Identify which cell holds the provided text, then report its [x, y] central coordinate. 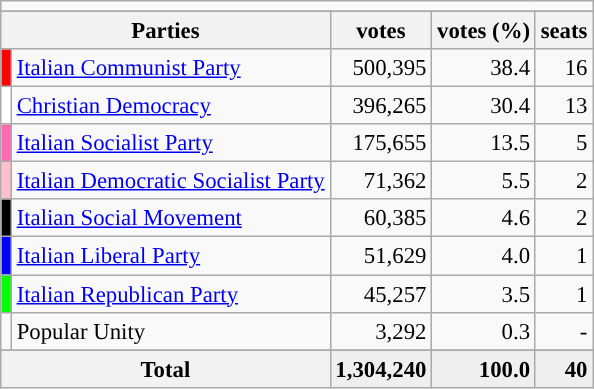
45,257 [381, 294]
5 [564, 143]
500,395 [381, 68]
0.3 [484, 331]
Total [166, 369]
4.6 [484, 219]
4.0 [484, 256]
3,292 [381, 331]
38.4 [484, 68]
Parties [166, 31]
396,265 [381, 106]
100.0 [484, 369]
13.5 [484, 143]
Italian Social Movement [170, 219]
16 [564, 68]
Italian Republican Party [170, 294]
- [564, 331]
Italian Liberal Party [170, 256]
3.5 [484, 294]
Christian Democracy [170, 106]
seats [564, 31]
175,655 [381, 143]
5.5 [484, 181]
60,385 [381, 219]
71,362 [381, 181]
Italian Democratic Socialist Party [170, 181]
1,304,240 [381, 369]
51,629 [381, 256]
votes (%) [484, 31]
votes [381, 31]
30.4 [484, 106]
40 [564, 369]
Italian Communist Party [170, 68]
Popular Unity [170, 331]
13 [564, 106]
Italian Socialist Party [170, 143]
